Output the [X, Y] coordinate of the center of the cell containing the given text.  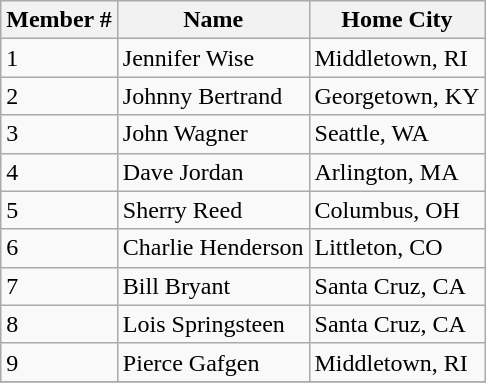
Name [213, 20]
2 [60, 96]
Johnny Bertrand [213, 96]
Bill Bryant [213, 286]
8 [60, 324]
Arlington, MA [397, 172]
1 [60, 58]
Jennifer Wise [213, 58]
Lois Springsteen [213, 324]
Charlie Henderson [213, 248]
Littleton, CO [397, 248]
Dave Jordan [213, 172]
6 [60, 248]
Georgetown, KY [397, 96]
Pierce Gafgen [213, 362]
Seattle, WA [397, 134]
9 [60, 362]
Sherry Reed [213, 210]
Columbus, OH [397, 210]
5 [60, 210]
Member # [60, 20]
Home City [397, 20]
7 [60, 286]
John Wagner [213, 134]
3 [60, 134]
4 [60, 172]
